Capture the cell that displays the provided text and extract its (x, y) central coordinate. 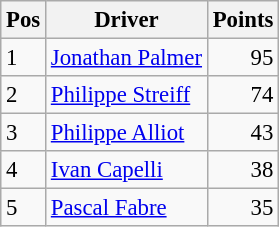
Pascal Fabre (127, 208)
Driver (127, 20)
Pos (24, 20)
Philippe Alliot (127, 133)
Points (242, 20)
1 (24, 58)
43 (242, 133)
95 (242, 58)
5 (24, 208)
Philippe Streiff (127, 95)
3 (24, 133)
2 (24, 95)
35 (242, 208)
Jonathan Palmer (127, 58)
4 (24, 170)
38 (242, 170)
74 (242, 95)
Ivan Capelli (127, 170)
